Extract the (x, y) coordinate from the center of the cell holding the provided text.  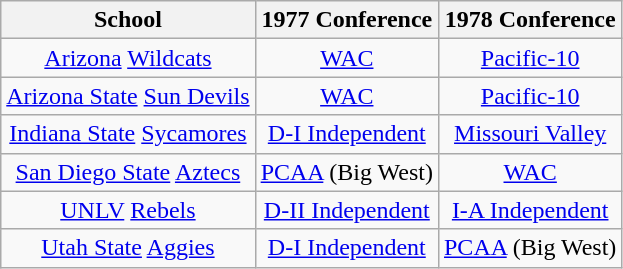
Indiana State Sycamores (128, 134)
1978 Conference (530, 20)
Missouri Valley (530, 134)
San Diego State Aztecs (128, 172)
1977 Conference (346, 20)
School (128, 20)
Arizona Wildcats (128, 58)
Utah State Aggies (128, 248)
UNLV Rebels (128, 210)
D-II Independent (346, 210)
Arizona State Sun Devils (128, 96)
I-A Independent (530, 210)
